From the cell containing the given text, extract its center point as (x, y) coordinate. 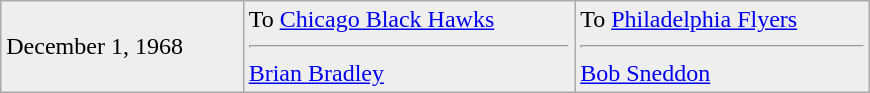
To Chicago Black HawksBrian Bradley (409, 47)
To Philadelphia FlyersBob Sneddon (722, 47)
December 1, 1968 (122, 47)
